Capture the cell that displays the provided text and extract its (x, y) central coordinate. 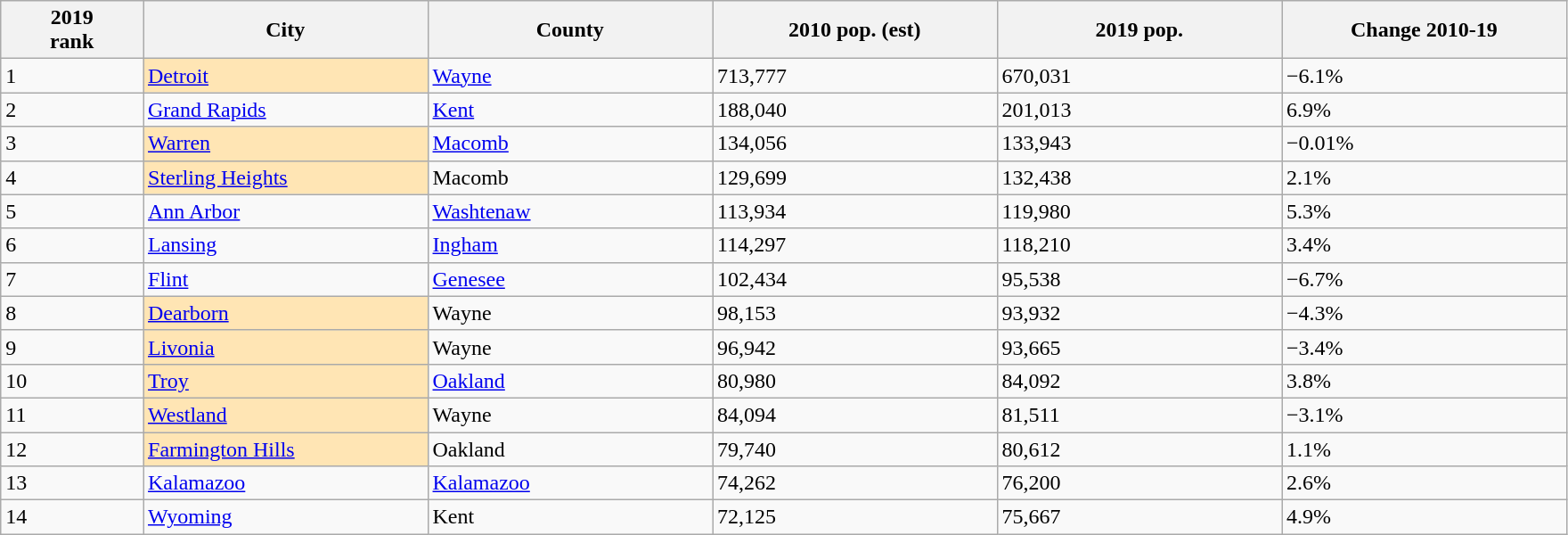
93,665 (1139, 347)
Detroit (285, 76)
118,210 (1139, 245)
134,056 (855, 144)
4 (72, 177)
3.8% (1424, 381)
713,777 (855, 76)
132,438 (1139, 177)
96,942 (855, 347)
10 (72, 381)
72,125 (855, 517)
2 (72, 110)
Grand Rapids (285, 110)
Ann Arbor (285, 211)
2.6% (1424, 483)
2010 pop. (est) (855, 30)
City (285, 30)
14 (72, 517)
Troy (285, 381)
−6.7% (1424, 279)
6 (72, 245)
Westland (285, 415)
Ingham (570, 245)
76,200 (1139, 483)
114,297 (855, 245)
98,153 (855, 313)
5.3% (1424, 211)
84,094 (855, 415)
95,538 (1139, 279)
119,980 (1139, 211)
−3.4% (1424, 347)
84,092 (1139, 381)
−0.01% (1424, 144)
2.1% (1424, 177)
75,667 (1139, 517)
Dearborn (285, 313)
Sterling Heights (285, 177)
129,699 (855, 177)
Wyoming (285, 517)
201,013 (1139, 110)
74,262 (855, 483)
3 (72, 144)
7 (72, 279)
670,031 (1139, 76)
102,434 (855, 279)
13 (72, 483)
9 (72, 347)
−6.1% (1424, 76)
81,511 (1139, 415)
Farmington Hills (285, 449)
Livonia (285, 347)
113,934 (855, 211)
8 (72, 313)
3.4% (1424, 245)
11 (72, 415)
80,980 (855, 381)
12 (72, 449)
County (570, 30)
4.9% (1424, 517)
5 (72, 211)
93,932 (1139, 313)
79,740 (855, 449)
Warren (285, 144)
−4.3% (1424, 313)
Genesee (570, 279)
Flint (285, 279)
133,943 (1139, 144)
80,612 (1139, 449)
1 (72, 76)
6.9% (1424, 110)
−3.1% (1424, 415)
Washtenaw (570, 211)
1.1% (1424, 449)
188,040 (855, 110)
Change 2010-19 (1424, 30)
2019rank (72, 30)
2019 pop. (1139, 30)
Lansing (285, 245)
